Provide the (X, Y) coordinate of the cell's center where the given text is located.  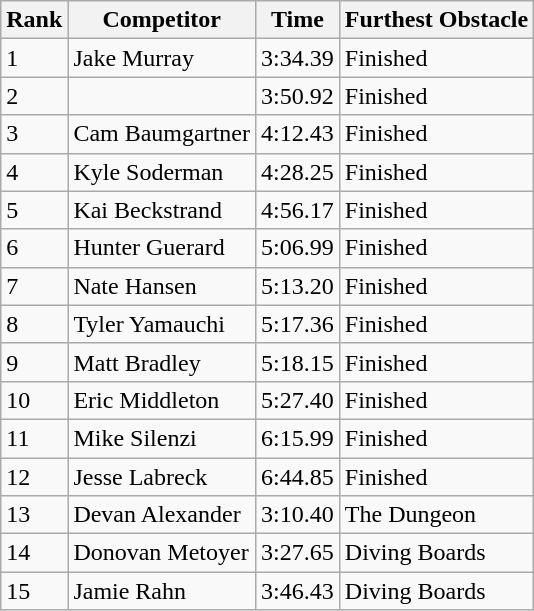
Tyler Yamauchi (162, 324)
Kai Beckstrand (162, 210)
5:17.36 (298, 324)
4:12.43 (298, 134)
6 (34, 248)
Nate Hansen (162, 286)
6:15.99 (298, 438)
Eric Middleton (162, 400)
Jamie Rahn (162, 591)
Time (298, 20)
14 (34, 553)
3:10.40 (298, 515)
15 (34, 591)
Donovan Metoyer (162, 553)
5:13.20 (298, 286)
Kyle Soderman (162, 172)
5 (34, 210)
2 (34, 96)
3:27.65 (298, 553)
3:46.43 (298, 591)
13 (34, 515)
Jake Murray (162, 58)
Mike Silenzi (162, 438)
3 (34, 134)
5:18.15 (298, 362)
Cam Baumgartner (162, 134)
8 (34, 324)
6:44.85 (298, 477)
Matt Bradley (162, 362)
5:06.99 (298, 248)
Hunter Guerard (162, 248)
Devan Alexander (162, 515)
11 (34, 438)
Competitor (162, 20)
7 (34, 286)
10 (34, 400)
Rank (34, 20)
The Dungeon (436, 515)
3:34.39 (298, 58)
1 (34, 58)
Jesse Labreck (162, 477)
3:50.92 (298, 96)
5:27.40 (298, 400)
4:28.25 (298, 172)
4 (34, 172)
9 (34, 362)
Furthest Obstacle (436, 20)
4:56.17 (298, 210)
12 (34, 477)
